Scan for the cell matching the given text and deliver its [x, y] coordinate at center. 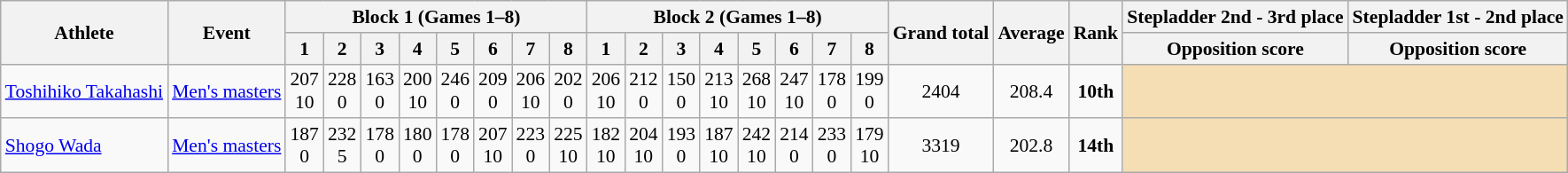
Shogo Wada [84, 145]
2330 [833, 145]
Event [227, 32]
20010 [418, 90]
10th [1097, 90]
14th [1097, 145]
1990 [870, 90]
22510 [569, 145]
Athlete [84, 32]
Block 2 (Games 1–8) [738, 17]
2460 [455, 90]
1630 [379, 90]
24210 [757, 145]
Average [1031, 32]
21310 [719, 90]
26810 [757, 90]
20410 [643, 145]
2404 [941, 90]
17910 [870, 145]
2230 [532, 145]
2280 [342, 90]
1930 [682, 145]
1500 [682, 90]
Stepladder 2nd - 3rd place [1235, 17]
18710 [719, 145]
18210 [606, 145]
Grand total [941, 32]
1870 [305, 145]
24710 [794, 90]
2090 [493, 90]
2140 [794, 145]
Toshihiko Takahashi [84, 90]
2020 [569, 90]
Stepladder 1st - 2nd place [1458, 17]
Block 1 (Games 1–8) [436, 17]
1800 [418, 145]
208.4 [1031, 90]
3319 [941, 145]
2120 [643, 90]
2325 [342, 145]
Rank [1097, 32]
202.8 [1031, 145]
